Return (x, y) of the center of cell containing provided text 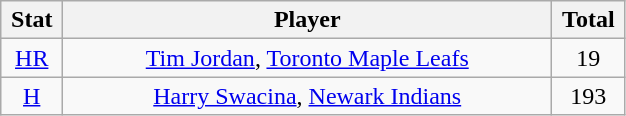
Harry Swacina, Newark Indians (308, 96)
Tim Jordan, Toronto Maple Leafs (308, 58)
Player (308, 20)
HR (32, 58)
H (32, 96)
193 (588, 96)
19 (588, 58)
Total (588, 20)
Stat (32, 20)
